Pinpoint the cell where the given text exists, returning its [x, y] midpoint coordinate. 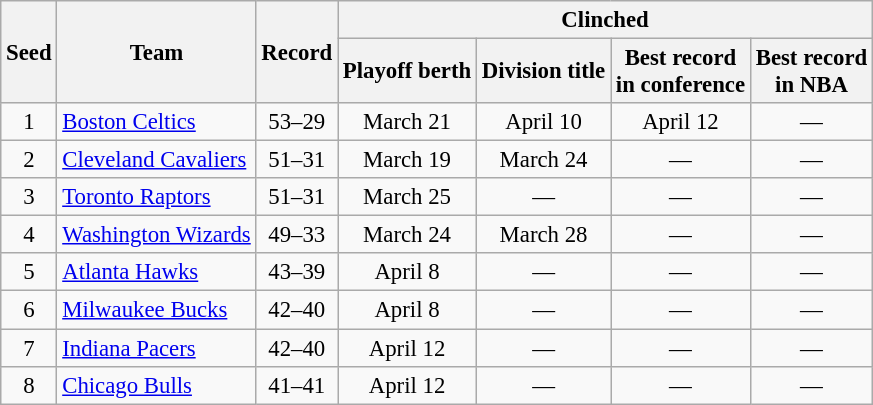
March 21 [408, 122]
49–33 [296, 235]
Washington Wizards [156, 235]
4 [29, 235]
Playoff berth [408, 72]
Chicago Bulls [156, 385]
41–41 [296, 385]
March 19 [408, 160]
8 [29, 385]
Team [156, 52]
March 25 [408, 197]
Division title [544, 72]
Cleveland Cavaliers [156, 160]
March 28 [544, 235]
1 [29, 122]
7 [29, 348]
Clinched [606, 20]
Record [296, 52]
Toronto Raptors [156, 197]
Milwaukee Bucks [156, 310]
3 [29, 197]
43–39 [296, 273]
April 10 [544, 122]
Seed [29, 52]
5 [29, 273]
Best record in conference [681, 72]
Atlanta Hawks [156, 273]
Best record in NBA [811, 72]
53–29 [296, 122]
Boston Celtics [156, 122]
2 [29, 160]
Indiana Pacers [156, 348]
6 [29, 310]
